Locate the cell with the specified text and output its (x, y) center coordinate. 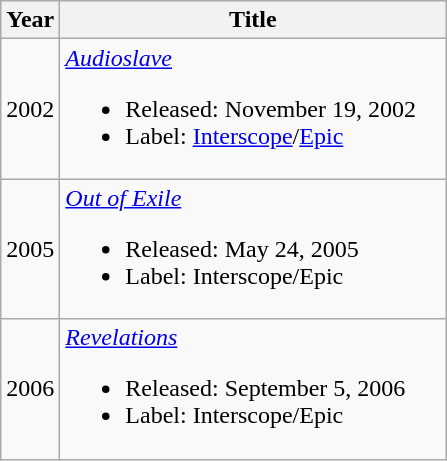
Out of ExileReleased: May 24, 2005Label: Interscope/Epic (253, 249)
2006 (30, 389)
2002 (30, 109)
Title (253, 20)
2005 (30, 249)
RevelationsReleased: September 5, 2006Label: Interscope/Epic (253, 389)
AudioslaveReleased: November 19, 2002Label: Interscope/Epic (253, 109)
Year (30, 20)
